Find where the given text appears and provide that cell's center as [x, y] coordinate. 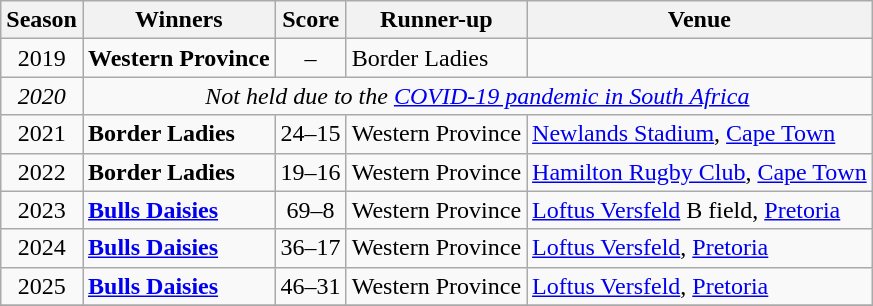
Runner-up [436, 20]
46–31 [310, 286]
2023 [42, 210]
2022 [42, 172]
– [310, 58]
Season [42, 20]
2021 [42, 134]
Winners [178, 20]
69–8 [310, 210]
Loftus Versfeld B field, Pretoria [700, 210]
Newlands Stadium, Cape Town [700, 134]
Hamilton Rugby Club, Cape Town [700, 172]
2019 [42, 58]
Score [310, 20]
2020 [42, 96]
Venue [700, 20]
36–17 [310, 248]
19–16 [310, 172]
2025 [42, 286]
24–15 [310, 134]
Not held due to the COVID-19 pandemic in South Africa [477, 96]
2024 [42, 248]
